Scan for the cell matching the given text and deliver its (x, y) coordinate at center. 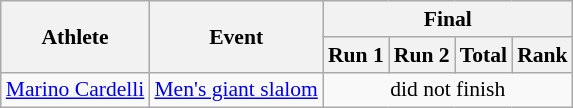
Rank (542, 55)
Men's giant slalom (236, 90)
Final (448, 19)
Total (484, 55)
did not finish (448, 90)
Marino Cardelli (76, 90)
Run 1 (356, 55)
Run 2 (422, 55)
Event (236, 36)
Athlete (76, 36)
